Pinpoint the cell where the given text exists, returning its [x, y] midpoint coordinate. 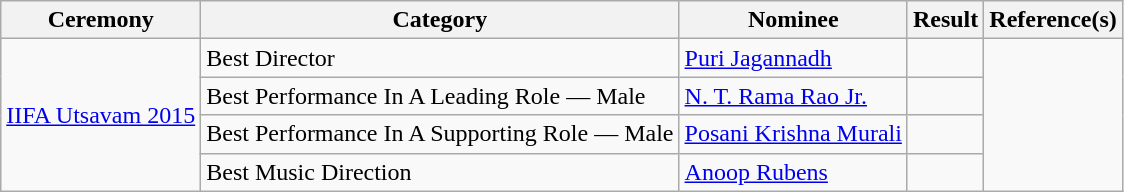
Category [440, 20]
Anoop Rubens [793, 172]
Result [945, 20]
Posani Krishna Murali [793, 134]
Best Performance In A Supporting Role — Male [440, 134]
Ceremony [101, 20]
Best Music Direction [440, 172]
Best Director [440, 58]
Best Performance In A Leading Role — Male [440, 96]
N. T. Rama Rao Jr. [793, 96]
IIFA Utsavam 2015 [101, 115]
Puri Jagannadh [793, 58]
Reference(s) [1054, 20]
Nominee [793, 20]
